For the text-containing cell, return its midpoint in [x, y] coordinate format. 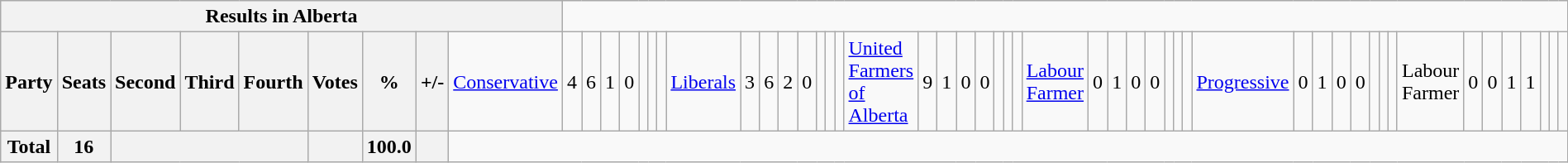
Progressive [1243, 81]
Third [210, 81]
100.0 [388, 146]
3 [751, 81]
Party [29, 81]
Conservative [506, 81]
2 [789, 81]
Results in Alberta [282, 17]
Votes [335, 81]
Total [29, 146]
Seats [83, 81]
4 [572, 81]
Liberals [703, 81]
Fourth [273, 81]
Second [145, 81]
9 [927, 81]
% [388, 81]
16 [83, 146]
United Farmers of Alberta [881, 81]
+/- [431, 81]
